Detect which cell encompasses the target text, then output its (x, y) center coordinate. 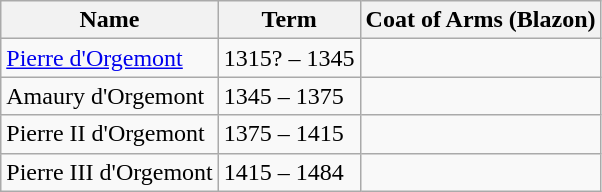
Pierre II d'Orgemont (110, 134)
Pierre III d'Orgemont (110, 172)
1415 – 1484 (289, 172)
1345 – 1375 (289, 96)
1315? – 1345 (289, 58)
Pierre d'Orgemont (110, 58)
Coat of Arms (Blazon) (480, 20)
Amaury d'Orgemont (110, 96)
Term (289, 20)
1375 – 1415 (289, 134)
Name (110, 20)
